Find where the given text appears and provide that cell's center as [X, Y] coordinate. 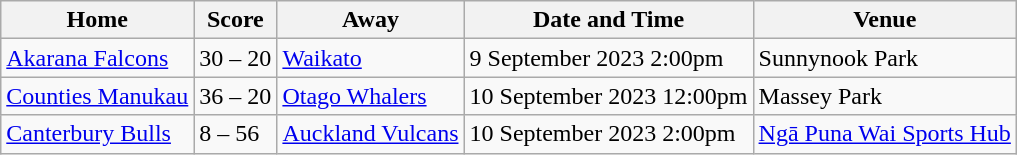
Counties Manukau [98, 96]
Otago Whalers [370, 96]
8 – 56 [236, 134]
Massey Park [884, 96]
Akarana Falcons [98, 58]
Score [236, 20]
9 September 2023 2:00pm [608, 58]
Sunnynook Park [884, 58]
Canterbury Bulls [98, 134]
30 – 20 [236, 58]
Auckland Vulcans [370, 134]
Date and Time [608, 20]
Ngā Puna Wai Sports Hub [884, 134]
Away [370, 20]
Venue [884, 20]
10 September 2023 2:00pm [608, 134]
10 September 2023 12:00pm [608, 96]
36 – 20 [236, 96]
Waikato [370, 58]
Home [98, 20]
